Pinpoint the cell where the given text exists, returning its (x, y) midpoint coordinate. 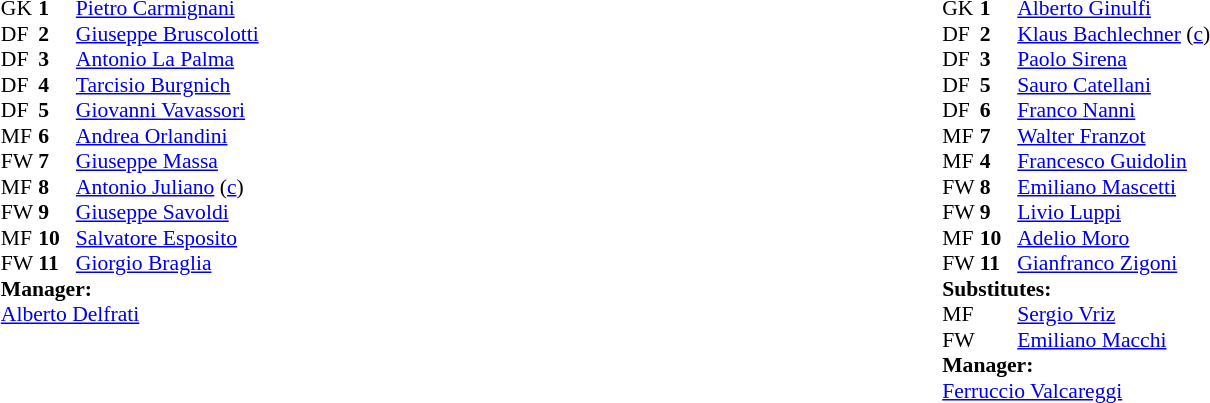
Gianfranco Zigoni (1114, 263)
Antonio La Palma (168, 59)
Klaus Bachlechner (c) (1114, 34)
Substitutes: (1076, 289)
Alberto Delfrati (130, 315)
Giuseppe Massa (168, 161)
Adelio Moro (1114, 238)
Emiliano Mascetti (1114, 187)
Antonio Juliano (c) (168, 187)
Giovanni Vavassori (168, 111)
Walter Franzot (1114, 136)
Sergio Vriz (1114, 315)
Sauro Catellani (1114, 85)
Franco Nanni (1114, 111)
Andrea Orlandini (168, 136)
Paolo Sirena (1114, 59)
Francesco Guidolin (1114, 161)
Giuseppe Bruscolotti (168, 34)
Emiliano Macchi (1114, 340)
Livio Luppi (1114, 213)
Giorgio Braglia (168, 263)
Tarcisio Burgnich (168, 85)
Giuseppe Savoldi (168, 213)
Salvatore Esposito (168, 238)
